Search for the cell housing the specified text and yield its [x, y] center coordinate. 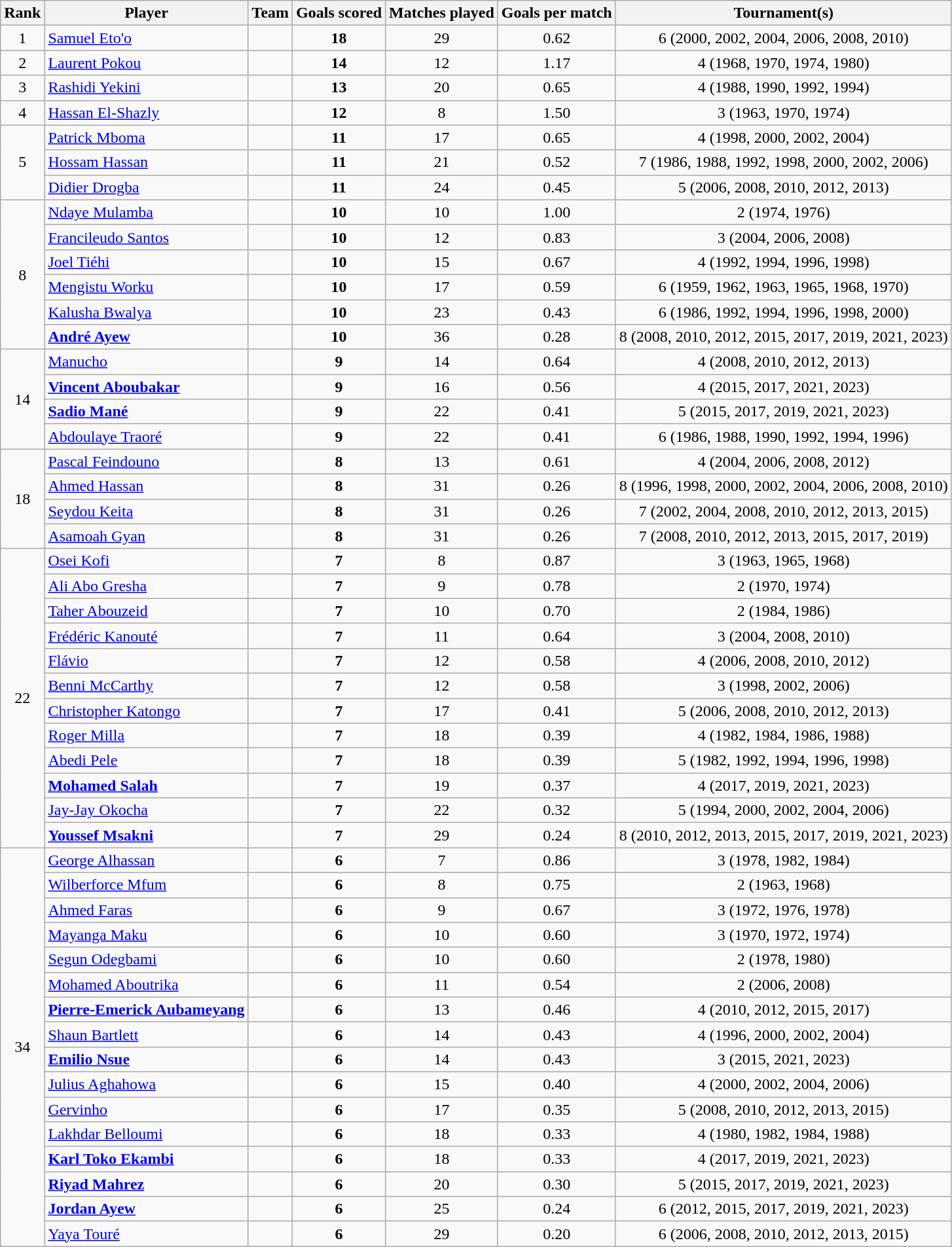
8 (2010, 2012, 2013, 2015, 2017, 2019, 2021, 2023) [783, 835]
Karl Toko Ekambi [147, 1159]
36 [442, 337]
1.17 [557, 63]
1.00 [557, 212]
4 (1996, 2000, 2002, 2004) [783, 1034]
1.50 [557, 113]
Mayanga Maku [147, 935]
Ndaye Mulamba [147, 212]
3 (1970, 1972, 1974) [783, 935]
Hassan El-Shazly [147, 113]
Manucho [147, 362]
5 (1994, 2000, 2002, 2004, 2006) [783, 810]
4 (1980, 1982, 1984, 1988) [783, 1134]
5 (2008, 2010, 2012, 2013, 2015) [783, 1110]
Sadio Mané [147, 412]
4 (1992, 1994, 1996, 1998) [783, 262]
0.28 [557, 337]
Matches played [442, 13]
Goals scored [339, 13]
0.86 [557, 860]
2 (1963, 1968) [783, 885]
0.56 [557, 387]
2 [22, 63]
0.61 [557, 461]
Team [270, 13]
Samuel Eto'o [147, 38]
Lakhdar Belloumi [147, 1134]
2 (1974, 1976) [783, 212]
21 [442, 162]
4 (2004, 2006, 2008, 2012) [783, 461]
0.52 [557, 162]
Christopher Katongo [147, 710]
0.20 [557, 1234]
6 (2006, 2008, 2010, 2012, 2013, 2015) [783, 1234]
Asamoah Gyan [147, 536]
Julius Aghahowa [147, 1084]
6 (1986, 1988, 1990, 1992, 1994, 1996) [783, 437]
4 (1998, 2000, 2002, 2004) [783, 137]
0.59 [557, 287]
19 [442, 786]
Mohamed Aboutrika [147, 985]
0.87 [557, 561]
Seydou Keita [147, 511]
Vincent Aboubakar [147, 387]
Youssef Msakni [147, 835]
4 (2015, 2017, 2021, 2023) [783, 387]
Joel Tiéhi [147, 262]
3 (1963, 1970, 1974) [783, 113]
André Ayew [147, 337]
3 (1978, 1982, 1984) [783, 860]
0.83 [557, 237]
Benni McCarthy [147, 685]
Abdoulaye Traoré [147, 437]
3 (2015, 2021, 2023) [783, 1059]
4 (2008, 2010, 2012, 2013) [783, 362]
6 (2000, 2002, 2004, 2006, 2008, 2010) [783, 38]
Pascal Feindouno [147, 461]
Flávio [147, 660]
5 [22, 162]
Emilio Nsue [147, 1059]
6 (1959, 1962, 1963, 1965, 1968, 1970) [783, 287]
2 (1978, 1980) [783, 960]
Francileudo Santos [147, 237]
3 [22, 88]
4 (2006, 2008, 2010, 2012) [783, 660]
0.70 [557, 611]
8 (1996, 1998, 2000, 2002, 2004, 2006, 2008, 2010) [783, 486]
Hossam Hassan [147, 162]
Goals per match [557, 13]
7 (2002, 2004, 2008, 2010, 2012, 2013, 2015) [783, 511]
Taher Abouzeid [147, 611]
0.78 [557, 586]
8 (2008, 2010, 2012, 2015, 2017, 2019, 2021, 2023) [783, 337]
0.62 [557, 38]
2 (2006, 2008) [783, 985]
0.30 [557, 1184]
6 (2012, 2015, 2017, 2019, 2021, 2023) [783, 1209]
34 [22, 1047]
4 (2000, 2002, 2004, 2006) [783, 1084]
Rashidi Yekini [147, 88]
Mengistu Worku [147, 287]
0.40 [557, 1084]
Jordan Ayew [147, 1209]
0.46 [557, 1009]
Jay-Jay Okocha [147, 810]
Roger Milla [147, 736]
1 [22, 38]
4 (2010, 2012, 2015, 2017) [783, 1009]
Mohamed Salah [147, 786]
5 (1982, 1992, 1994, 1996, 1998) [783, 761]
2 (1984, 1986) [783, 611]
3 (2004, 2006, 2008) [783, 237]
0.37 [557, 786]
25 [442, 1209]
Didier Drogba [147, 187]
Laurent Pokou [147, 63]
Player [147, 13]
0.75 [557, 885]
4 (1988, 1990, 1992, 1994) [783, 88]
4 [22, 113]
Ali Abo Gresha [147, 586]
Rank [22, 13]
3 (1998, 2002, 2006) [783, 685]
4 (1982, 1984, 1986, 1988) [783, 736]
2 (1970, 1974) [783, 586]
3 (1972, 1976, 1978) [783, 910]
Gervinho [147, 1110]
Riyad Mahrez [147, 1184]
Osei Kofi [147, 561]
Segun Odegbami [147, 960]
Shaun Bartlett [147, 1034]
16 [442, 387]
3 (1963, 1965, 1968) [783, 561]
0.32 [557, 810]
7 (1986, 1988, 1992, 1998, 2000, 2002, 2006) [783, 162]
0.45 [557, 187]
7 (2008, 2010, 2012, 2013, 2015, 2017, 2019) [783, 536]
Tournament(s) [783, 13]
Pierre-Emerick Aubameyang [147, 1009]
Wilberforce Mfum [147, 885]
4 (1968, 1970, 1974, 1980) [783, 63]
Abedi Pele [147, 761]
George Alhassan [147, 860]
6 (1986, 1992, 1994, 1996, 1998, 2000) [783, 312]
Patrick Mboma [147, 137]
Ahmed Faras [147, 910]
0.54 [557, 985]
Frédéric Kanouté [147, 636]
3 (2004, 2008, 2010) [783, 636]
0.35 [557, 1110]
Kalusha Bwalya [147, 312]
23 [442, 312]
Ahmed Hassan [147, 486]
24 [442, 187]
Yaya Touré [147, 1234]
